Pinpoint the cell where the given text exists, returning its (X, Y) midpoint coordinate. 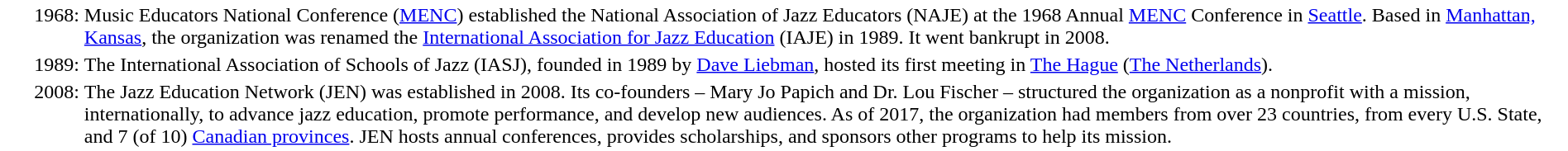
1989: (41, 64)
2008: (41, 114)
The International Association of Schools of Jazz (IASJ), founded in 1989 by Dave Liebman, hosted its first meeting in The Hague (The Netherlands). (824, 64)
1968: (41, 26)
